Output the (X, Y) coordinate of the center of the cell containing the given text.  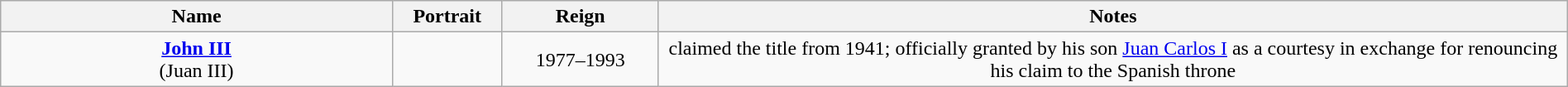
claimed the title from 1941; officially granted by his son Juan Carlos I as a courtesy in exchange for renouncing his claim to the Spanish throne (1113, 60)
Name (197, 17)
John III(Juan III) (197, 60)
Notes (1113, 17)
Reign (581, 17)
Portrait (447, 17)
1977–1993 (581, 60)
